Scan for the cell matching the given text and deliver its (x, y) coordinate at center. 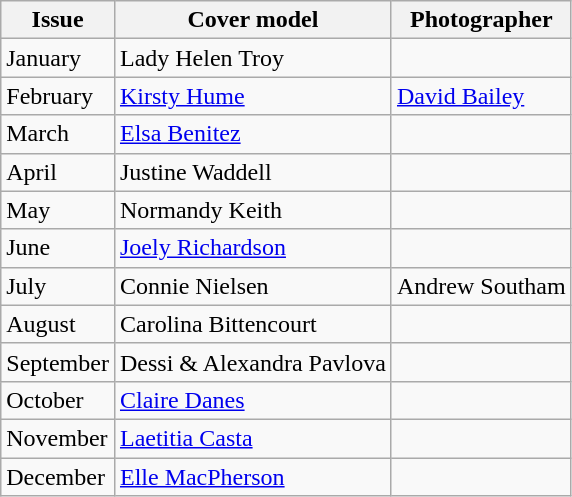
David Bailey (481, 96)
March (58, 134)
Elsa Benitez (252, 134)
Cover model (252, 20)
Justine Waddell (252, 172)
November (58, 438)
Elle MacPherson (252, 477)
Carolina Bittencourt (252, 324)
Lady Helen Troy (252, 58)
Kirsty Hume (252, 96)
August (58, 324)
December (58, 477)
September (58, 362)
October (58, 400)
April (58, 172)
Connie Nielsen (252, 286)
June (58, 248)
Normandy Keith (252, 210)
May (58, 210)
July (58, 286)
Issue (58, 20)
January (58, 58)
Andrew Southam (481, 286)
Dessi & Alexandra Pavlova (252, 362)
Joely Richardson (252, 248)
Laetitia Casta (252, 438)
Photographer (481, 20)
February (58, 96)
Claire Danes (252, 400)
